Return (x, y) of the center of cell containing provided text 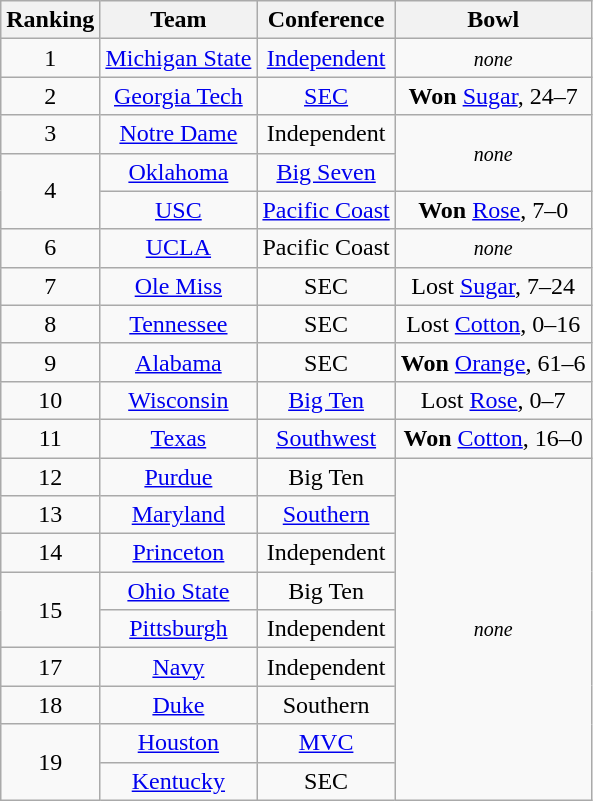
2 (50, 96)
Lost Rose, 0–7 (493, 400)
Oklahoma (178, 172)
13 (50, 515)
17 (50, 667)
Georgia Tech (178, 96)
Notre Dame (178, 134)
Ohio State (178, 591)
6 (50, 248)
Conference (326, 20)
19 (50, 762)
USC (178, 210)
4 (50, 191)
MVC (326, 743)
Tennessee (178, 324)
Won Rose, 7–0 (493, 210)
15 (50, 610)
1 (50, 58)
Won Sugar, 24–7 (493, 96)
Duke (178, 705)
Bowl (493, 20)
Ranking (50, 20)
Lost Sugar, 7–24 (493, 286)
7 (50, 286)
18 (50, 705)
Princeton (178, 553)
Alabama (178, 362)
Maryland (178, 515)
Ole Miss (178, 286)
Texas (178, 438)
Pittsburgh (178, 629)
12 (50, 477)
Houston (178, 743)
Wisconsin (178, 400)
Southwest (326, 438)
Michigan State (178, 58)
9 (50, 362)
Team (178, 20)
Big Seven (326, 172)
14 (50, 553)
UCLA (178, 248)
10 (50, 400)
11 (50, 438)
8 (50, 324)
Lost Cotton, 0–16 (493, 324)
Won Orange, 61–6 (493, 362)
Kentucky (178, 781)
Won Cotton, 16–0 (493, 438)
Purdue (178, 477)
Navy (178, 667)
3 (50, 134)
